Locate the cell with the specified text and output its (X, Y) center coordinate. 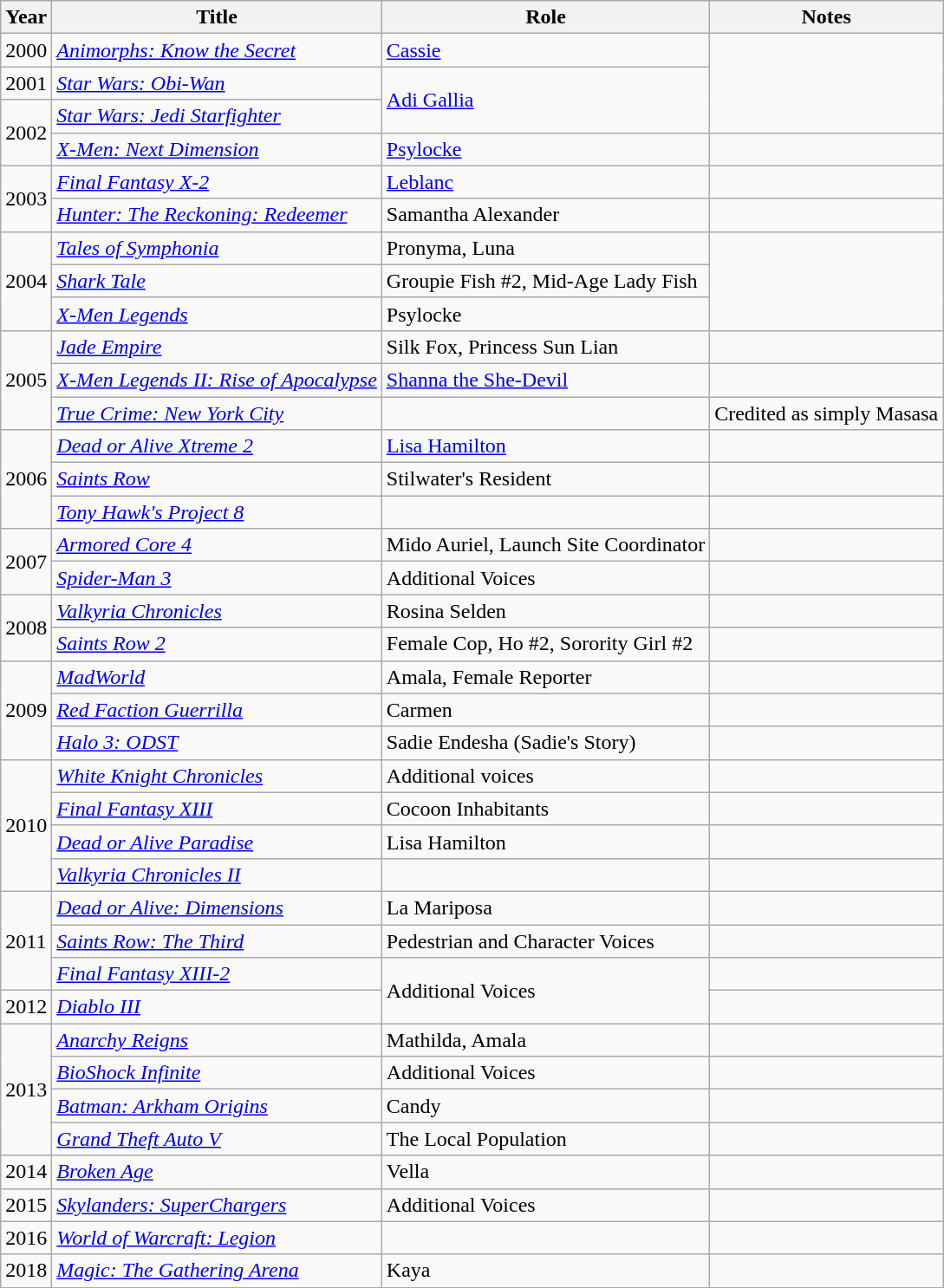
X-Men: Next Dimension (217, 149)
Cocoon Inhabitants (545, 809)
BioShock Infinite (217, 1073)
Role (545, 17)
2012 (26, 1007)
Kaya (545, 1271)
2016 (26, 1238)
Pronyma, Luna (545, 248)
Mido Auriel, Launch Site Coordinator (545, 545)
Valkyria Chronicles II (217, 875)
Diablo III (217, 1007)
Red Faction Guerrilla (217, 710)
2002 (26, 133)
Spider-Man 3 (217, 578)
Saints Row (217, 479)
Saints Row 2 (217, 644)
Tales of Symphonia (217, 248)
Adi Gallia (545, 100)
La Mariposa (545, 907)
Valkyria Chronicles (217, 611)
Halo 3: ODST (217, 743)
Grand Theft Auto V (217, 1139)
Star Wars: Obi-Wan (217, 83)
2007 (26, 562)
Cassie (545, 50)
World of Warcraft: Legion (217, 1238)
Star Wars: Jedi Starfighter (217, 116)
2008 (26, 628)
Amala, Female Reporter (545, 677)
Dead or Alive Xtreme 2 (217, 446)
Mathilda, Amala (545, 1040)
Batman: Arkham Origins (217, 1106)
Final Fantasy XIII-2 (217, 974)
2013 (26, 1090)
Female Cop, Ho #2, Sorority Girl #2 (545, 644)
Leblanc (545, 182)
2015 (26, 1205)
Year (26, 17)
2014 (26, 1172)
The Local Population (545, 1139)
2001 (26, 83)
Rosina Selden (545, 611)
Jade Empire (217, 347)
Silk Fox, Princess Sun Lian (545, 347)
Hunter: The Reckoning: Redeemer (217, 215)
2010 (26, 825)
Magic: The Gathering Arena (217, 1271)
Dead or Alive Paradise (217, 842)
MadWorld (217, 677)
True Crime: New York City (217, 413)
X-Men Legends (217, 314)
Anarchy Reigns (217, 1040)
2000 (26, 50)
Groupie Fish #2, Mid-Age Lady Fish (545, 281)
Pedestrian and Character Voices (545, 940)
Sadie Endesha (Sadie's Story) (545, 743)
Shark Tale (217, 281)
2011 (26, 940)
Skylanders: SuperChargers (217, 1205)
2003 (26, 198)
Shanna the She-Devil (545, 380)
2018 (26, 1271)
2009 (26, 710)
Vella (545, 1172)
2004 (26, 281)
2005 (26, 380)
Dead or Alive: Dimensions (217, 907)
2006 (26, 479)
Saints Row: The Third (217, 940)
Final Fantasy XIII (217, 809)
Broken Age (217, 1172)
Armored Core 4 (217, 545)
Samantha Alexander (545, 215)
Tony Hawk's Project 8 (217, 512)
Stilwater's Resident (545, 479)
Additional voices (545, 776)
White Knight Chronicles (217, 776)
X-Men Legends II: Rise of Apocalypse (217, 380)
Credited as simply Masasa (827, 413)
Title (217, 17)
Candy (545, 1106)
Animorphs: Know the Secret (217, 50)
Carmen (545, 710)
Final Fantasy X-2 (217, 182)
Notes (827, 17)
